Determine the [x, y] coordinate at the center of the cell enclosing the given text.  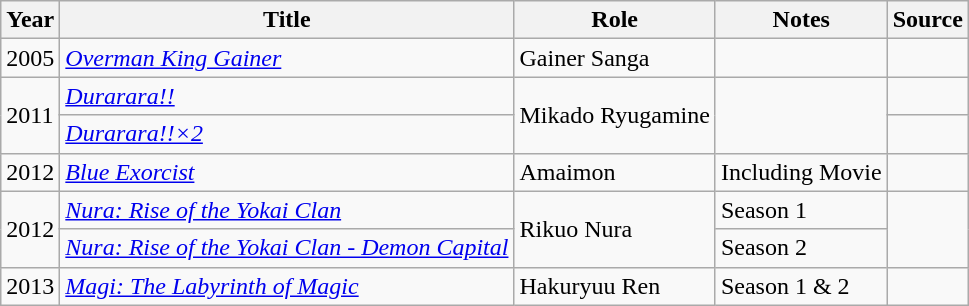
Source [928, 20]
Mikado Ryugamine [614, 115]
Durarara!! [287, 96]
Including Movie [801, 172]
Rikuo Nura [614, 229]
Nura: Rise of the Yokai Clan [287, 210]
Role [614, 20]
Hakuryuu Ren [614, 286]
Nura: Rise of the Yokai Clan - Demon Capital [287, 248]
2011 [30, 115]
Season 1 & 2 [801, 286]
Year [30, 20]
Season 1 [801, 210]
Notes [801, 20]
2005 [30, 58]
2013 [30, 286]
Gainer Sanga [614, 58]
Blue Exorcist [287, 172]
Title [287, 20]
Overman King Gainer [287, 58]
Durarara!!×2 [287, 134]
Magi: The Labyrinth of Magic [287, 286]
Amaimon [614, 172]
Season 2 [801, 248]
